Locate the cell with the specified text and output its (x, y) center coordinate. 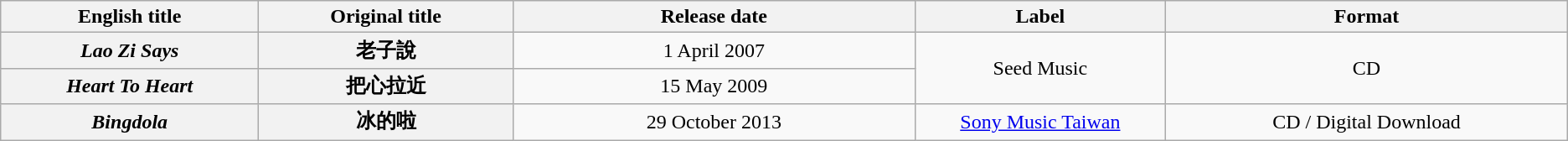
Sony Music Taiwan (1040, 123)
CD (1367, 69)
15 May 2009 (714, 86)
冰的啦 (386, 123)
CD / Digital Download (1367, 123)
1 April 2007 (714, 50)
Original title (386, 17)
Heart To Heart (130, 86)
29 October 2013 (714, 123)
Release date (714, 17)
Seed Music (1040, 69)
老子說 (386, 50)
English title (130, 17)
Lao Zi Says (130, 50)
Label (1040, 17)
Bingdola (130, 123)
Format (1367, 17)
把心拉近 (386, 86)
